Return the (x, y) coordinate for the center point of the cell that contains the specified text.  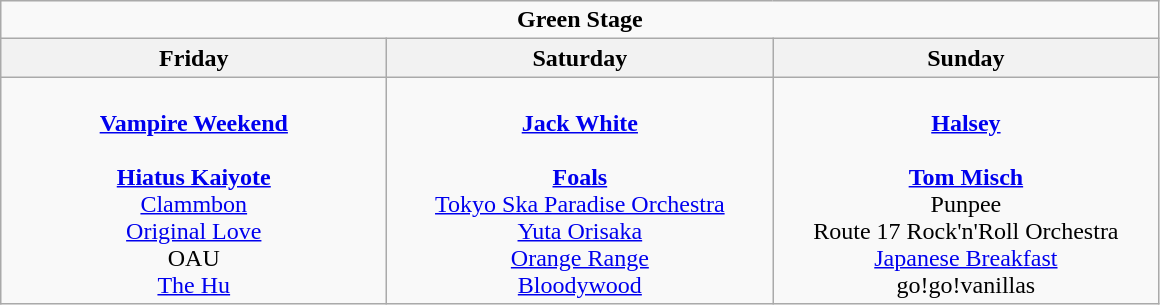
Vampire Weekend Hiatus Kaiyote Clammbon Original Love OAU The Hu (194, 190)
Saturday (580, 58)
Jack White Foals Tokyo Ska Paradise Orchestra Yuta Orisaka Orange Range Bloodywood (580, 190)
Sunday (966, 58)
Halsey Tom Misch Punpee Route 17 Rock'n'Roll Orchestra Japanese Breakfast go!go!vanillas (966, 190)
Green Stage (580, 20)
Friday (194, 58)
